Scan for the cell matching the given text and deliver its [X, Y] coordinate at center. 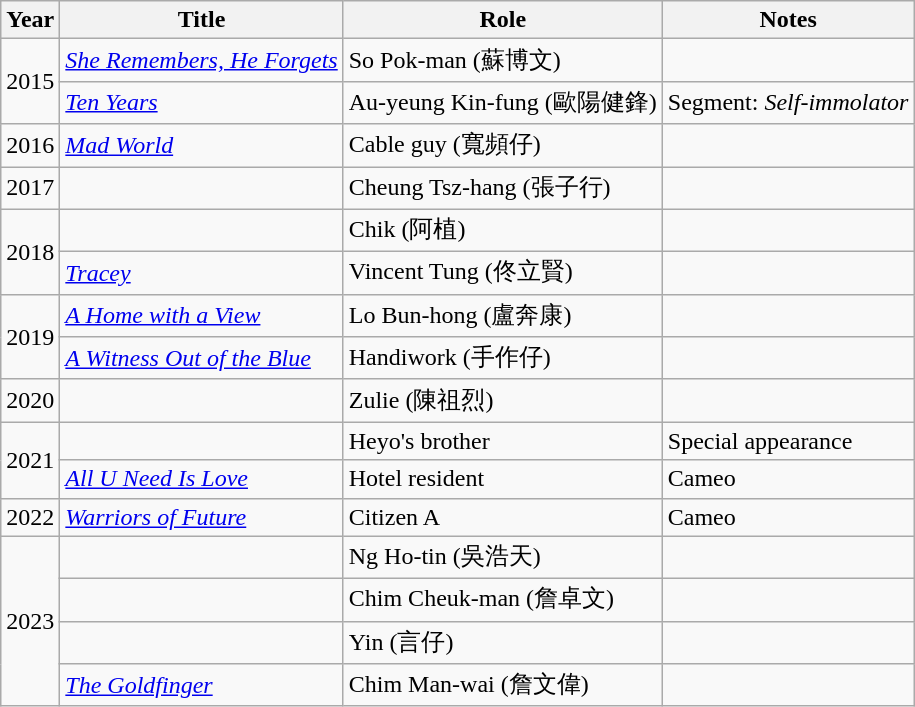
2017 [30, 188]
So Pok-man (蘇博文) [502, 60]
Heyo's brother [502, 441]
Handiwork (手作仔) [502, 358]
Ng Ho-tin (吳浩天) [502, 558]
A Witness Out of the Blue [202, 358]
Chik (阿植) [502, 230]
Zulie (陳祖烈) [502, 400]
2022 [30, 517]
2018 [30, 252]
Au-yeung Kin-fung (歐陽健鋒) [502, 102]
Special appearance [788, 441]
Yin (言仔) [502, 642]
2019 [30, 336]
The Goldfinger [202, 686]
Citizen A [502, 517]
Cable guy (寬頻仔) [502, 146]
Role [502, 20]
Year [30, 20]
Title [202, 20]
She Remembers, He Forgets [202, 60]
2020 [30, 400]
Tracey [202, 274]
Lo Bun-hong (盧奔康) [502, 316]
Warriors of Future [202, 517]
Mad World [202, 146]
2015 [30, 82]
Chim Cheuk-man (詹卓文) [502, 600]
Hotel resident [502, 479]
Cheung Tsz-hang (張子行) [502, 188]
A Home with a View [202, 316]
Notes [788, 20]
2021 [30, 460]
2023 [30, 621]
Segment: Self-immolator [788, 102]
Chim Man-wai (詹文偉) [502, 686]
All U Need Is Love [202, 479]
Ten Years [202, 102]
Vincent Tung (佟立賢) [502, 274]
2016 [30, 146]
